Return [x, y] of the center of cell containing provided text 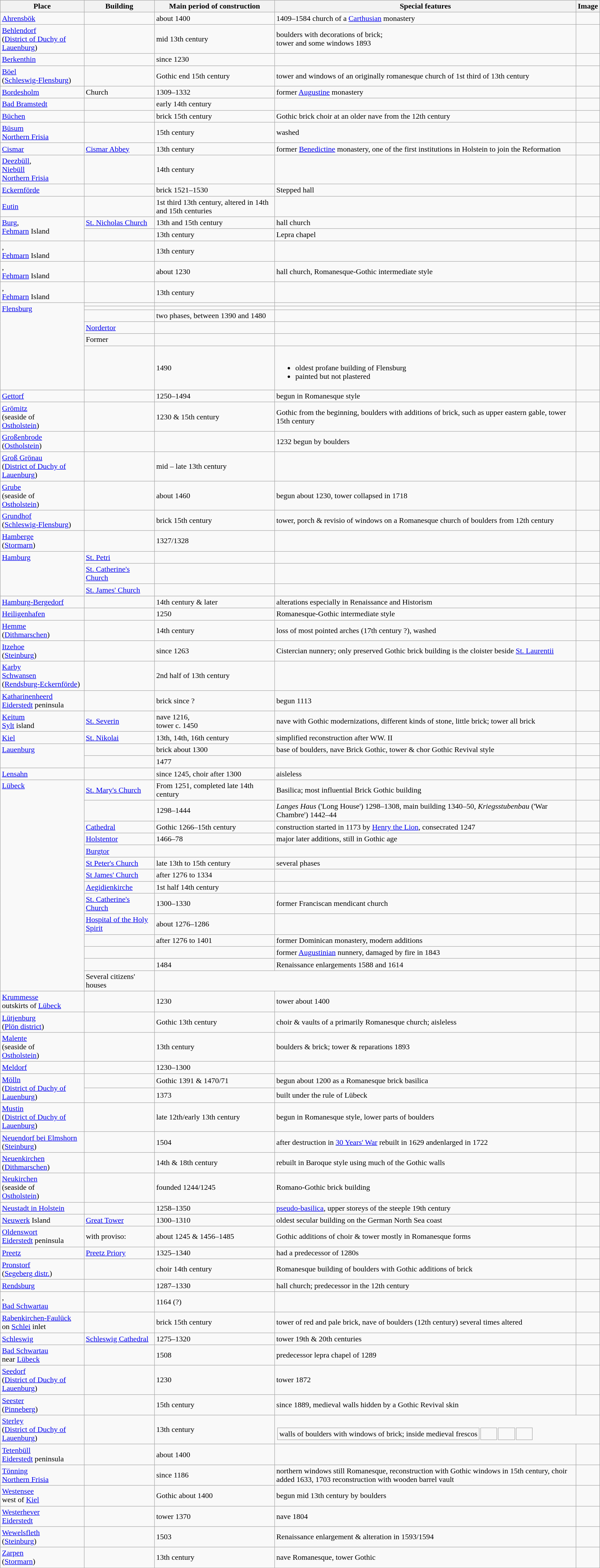
tower, porch & revisio of windows on a Romanesque church of boulders from 12th century [425, 520]
former Augustine monastery [425, 92]
St. Severin [120, 721]
1373 [215, 1095]
major later additions, still in Gothic age [425, 839]
tower about 1400 [425, 1001]
hall church; predecessor in the 12th century [425, 1285]
after 1276 to 1334 [215, 875]
1250–1494 [215, 396]
,Bad Schwartau [42, 1301]
Mustin(District of Duchy of Lauenburg) [42, 1117]
TönningNorthern Frisia [42, 1475]
St James' Church [120, 875]
Schleswig Cathedral [120, 1339]
Pronstorf(Segeberg distr.) [42, 1269]
WesterheverEiderstedt [42, 1516]
1230 & 15th century [215, 417]
Cismar [42, 149]
Schleswig [42, 1339]
Rabenkirchen-Faulückon Schlei inlet [42, 1322]
alterations especially in Renaissance and Historism [425, 602]
Hamberge(Stormarn) [42, 541]
begun about 1230, tower collapsed in 1718 [425, 496]
Former [120, 340]
since 1245, choir after 1300 [215, 774]
Malente(seaside ofOstholstein) [42, 1047]
Grundhof(Schleswig-Flensburg) [42, 520]
tower 1370 [215, 1516]
choir & vaults of a primarily Romanesque church; aisleless [425, 1022]
brick since ? [215, 701]
Zarpen(Stormarn) [42, 1557]
1327/1328 [215, 541]
KarbySchwansen(Rendsburg-Eckernförde) [42, 676]
1504 [215, 1142]
former Benedictine monastery, one of the first institutions in Holstein to join the Reformation [425, 149]
boulders & brick; tower & reparations 1893 [425, 1047]
Lütjenburg(Plön district) [42, 1022]
brick about 1300 [215, 750]
St. Mary's Church [120, 790]
Preetz [42, 1253]
oldest profane building of Flensburgpainted but not plastered [425, 368]
Image [588, 6]
1298–1444 [215, 811]
begun in Romanesque style [425, 396]
tower 19th & 20th centuries [425, 1339]
early 14th century [215, 104]
Itzehoe(Steinburg) [42, 651]
since 1263 [215, 651]
Grömitz(seaside ofOstholstein) [42, 417]
late 12th/early 13th century [215, 1117]
Flensburg [42, 346]
St. Nicholas Church [120, 223]
Several citizens' houses [120, 981]
boulders with decorations of brick;tower and some windows 1893 [425, 39]
OldenswortEiderstedt peninsula [42, 1236]
1258–1350 [215, 1208]
St. Nikolai [120, 737]
about 1230 [215, 272]
Hamburg-Bergedorf [42, 602]
Langes Haus ('Long House') 1298–1308, main building 1340–50, Kriegsstubenbau ('War Chambre') 1442–44 [425, 811]
had a predecessor of 1280s [425, 1253]
Großenbrode(Ostholstein) [42, 441]
Basilica; most influential Brick Gothic building [425, 790]
nave 1804 [425, 1516]
Neuenkirchen(Dithmarschen) [42, 1163]
KatharinenheerdEiderstedt peninsula [42, 701]
Great Tower [120, 1220]
1325–1340 [215, 1253]
Romanesque building of boulders with Gothic additions of brick [425, 1269]
Behlendorf(District of Duchy of Lauenburg) [42, 39]
with proviso: [120, 1236]
Main period of construction [215, 6]
Gothic from the beginning, boulders with additions of brick, such as upper eastern gable, tower 15th century [425, 417]
built under the rule of Lübeck [425, 1095]
Eckernförde [42, 190]
St. James' Church [120, 590]
begun mid 13th century by boulders [425, 1496]
Neuwerk Island [42, 1220]
14th century & later [215, 602]
Renaissance enlargement & alteration in 1593/1594 [425, 1537]
predecessor lepra chapel of 1289 [425, 1355]
1409–1584 church of a Carthusian monastery [425, 18]
Lepra chapel [425, 235]
1275–1320 [215, 1339]
Gettorf [42, 396]
Heiligenhafen [42, 614]
former Dominican monastery, modern additions [425, 940]
washed [425, 132]
Romano-Gothic brick building [425, 1188]
Hemme(Dithmarschen) [42, 630]
1250 [215, 614]
mid – late 13th century [215, 466]
about 1245 & 1456–1485 [215, 1236]
13th, 14th, 16th century [215, 737]
Grube(seaside ofOstholstein) [42, 496]
Eutin [42, 206]
Böel(Schleswig-Flensburg) [42, 76]
1503 [215, 1537]
tower and windows of an originally romanesque church of 1st third of 13th century [425, 76]
Cistercian nunnery; only preserved Gothic brick building is the cloister beside St. Laurentii [425, 651]
1484 [215, 964]
Stepped hall [425, 190]
since 1230 [215, 60]
14th & 18th century [215, 1163]
From 1251, completed late 14th century [215, 790]
1287–1330 [215, 1285]
Westenseewest of Kiel [42, 1496]
Gothic brick choir at an older nave from the 12th century [425, 116]
tower 1872 [425, 1380]
Place [42, 6]
KeitumSylt island [42, 721]
two phases, between 1390 and 1480 [215, 316]
Seedorf(District of Duchy of Lauenburg) [42, 1380]
Gothic 1266–15th century [215, 827]
Kiel [42, 737]
aisleless [425, 774]
after destruction in 30 Years' War rebuilt in 1629 andenlarged in 1722 [425, 1142]
Burg,Fehmarn Island [42, 229]
base of boulders, nave Brick Gothic, tower & chor Gothic Revival style [425, 750]
Neuendorf bei Elmshorn(Steinburg) [42, 1142]
Gothic 13th century [215, 1022]
Church [120, 92]
Lauenburg [42, 756]
oldest secular building on the German North Sea coast [425, 1220]
late 13th to 15th century [215, 863]
Bad Bramstedt [42, 104]
St. Petri [120, 557]
hall church, Romanesque-Gothic intermediate style [425, 272]
Gothic about 1400 [215, 1496]
1232 begun by boulders [425, 441]
1164 (?) [215, 1301]
Nordertor [120, 328]
since 1186 [215, 1475]
mid 13th century [215, 39]
St Peter's Church [120, 863]
Special features [425, 6]
2nd half of 13th century [215, 676]
choir 14th century [215, 1269]
1466–78 [215, 839]
Gothic 1391 & 1470/71 [215, 1081]
1st half 14th century [215, 887]
brick 1521–1530 [215, 190]
BüsumNorthern Frisia [42, 132]
Romanesque-Gothic intermediate style [425, 614]
hall church [425, 223]
about 1276–1286 [215, 924]
founded 1244/1245 [215, 1188]
Lensahn [42, 774]
Meldorf [42, 1068]
Holstentor [120, 839]
Burgtor [120, 851]
1508 [215, 1355]
begun in Romanesque style, lower parts of boulders [425, 1117]
Preetz Priory [120, 1253]
Renaissance enlargements 1588 and 1614 [425, 964]
13th and 15th century [215, 223]
1490 [215, 368]
TetenbüllEiderstedt peninsula [42, 1455]
Büchen [42, 116]
nave with Gothic modernizations, different kinds of stone, little brick; tower all brick [425, 721]
northern windows still Romanesque, reconstruction with Gothic windows in 15th century, choir added 1633, 1703 reconstruction with wooden barrel vault [425, 1475]
1300–1330 [215, 903]
Groß Grönau(District of Duchy of Lauenburg) [42, 466]
Hospital of the Holy Spirit [120, 924]
Building [120, 6]
Gothic end 15th century [215, 76]
Ahrensbök [42, 18]
Cismar Abbey [120, 149]
Neukirchen(seaside ofOstholstein) [42, 1188]
former Franciscan mendicant church [425, 903]
begun 1113 [425, 701]
Lübeck [42, 886]
Berkenthin [42, 60]
Mölln(District of Duchy of Lauenburg) [42, 1088]
construction started in 1173 by Henry the Lion, consecrated 1247 [425, 827]
after 1276 to 1401 [215, 940]
simplified reconstruction after WW. II [425, 737]
Seester(Pinneberg) [42, 1405]
Wewelsfleth(Steinburg) [42, 1537]
1230–1300 [215, 1068]
several phases [425, 863]
1st third 13th century, altered in 14th and 15th centuries [215, 206]
Krummesseoutskirts of Lübeck [42, 1001]
Gothic additions of choir & tower mostly in Romanesque forms [425, 1236]
Cathedral [120, 827]
Bad Schwartaunear Lübeck [42, 1355]
tower of red and pale brick, nave of boulders (12th century) several times altered [425, 1322]
1477 [215, 762]
Neustadt in Holstein [42, 1208]
1300–1310 [215, 1220]
begun about 1200 as a Romanesque brick basilica [425, 1081]
rebuilt in Baroque style using much of the Gothic walls [425, 1163]
Rendsburg [42, 1285]
pseudo-basilica, upper storeys of the steeple 19th century [425, 1208]
since 1889, medieval walls hidden by a Gothic Revival skin [425, 1405]
Hamburg [42, 574]
loss of most pointed arches (17th century ?), washed [425, 630]
Aegidienkirche [120, 887]
nave Romanesque, tower Gothic [425, 1557]
Bordesholm [42, 92]
1309–1332 [215, 92]
Sterley(District of Duchy of Lauenburg) [42, 1430]
Deezbüll,NiebüllNorthern Frisia [42, 169]
about 1460 [215, 496]
former Augustinian nunnery, damaged by fire in 1843 [425, 952]
nave 1216,tower c. 1450 [215, 721]
